Scan for the cell matching the given text and deliver its (x, y) coordinate at center. 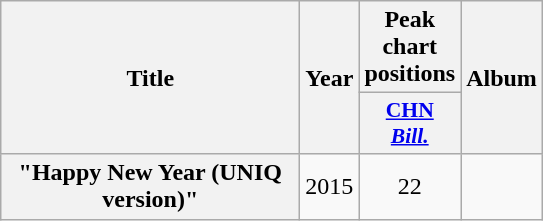
"Happy New Year (UNIQ version)" (150, 186)
Year (330, 78)
Title (150, 78)
Peak chart positions (410, 47)
22 (410, 186)
2015 (330, 186)
CHNBill. (410, 124)
Album (502, 78)
